Find where the given text appears and provide that cell's center as [x, y] coordinate. 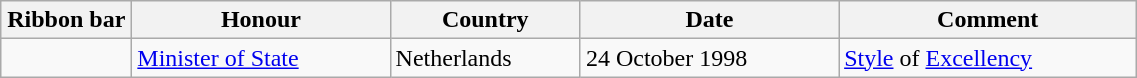
24 October 1998 [709, 58]
Comment [988, 20]
Country [485, 20]
Honour [261, 20]
Minister of State [261, 58]
Style of Excellency [988, 58]
Ribbon bar [66, 20]
Netherlands [485, 58]
Date [709, 20]
